Output the [X, Y] coordinate of the center of the cell containing the given text.  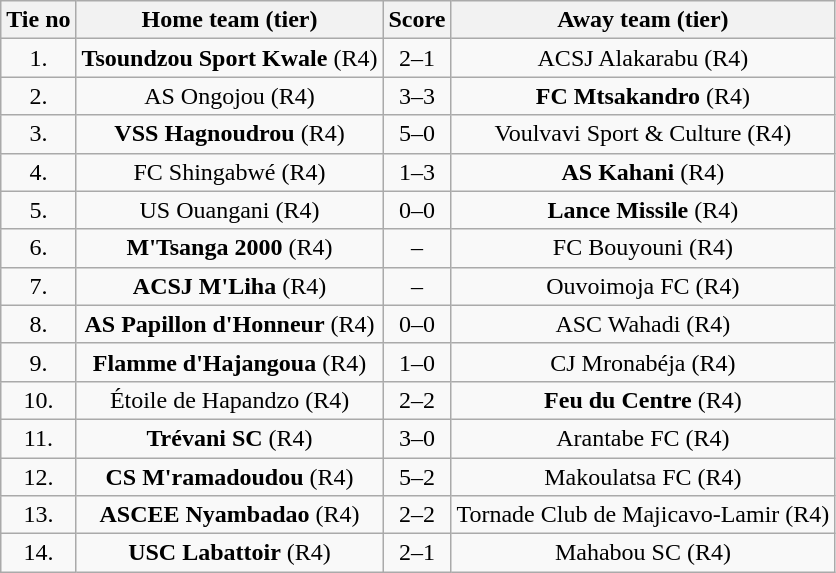
8. [38, 324]
FC Shingabwé (R4) [230, 172]
CJ Mronabéja (R4) [643, 362]
7. [38, 286]
Voulvavi Sport & Culture (R4) [643, 134]
1–3 [417, 172]
3–0 [417, 438]
Trévani SC (R4) [230, 438]
Tie no [38, 20]
12. [38, 477]
Lance Missile (R4) [643, 210]
Away team (tier) [643, 20]
1. [38, 58]
Mahabou SC (R4) [643, 553]
ASCEE Nyambadao (R4) [230, 515]
5–2 [417, 477]
Étoile de Hapandzo (R4) [230, 400]
ACSJ M'Liha (R4) [230, 286]
Home team (tier) [230, 20]
3. [38, 134]
M'Tsanga 2000 (R4) [230, 248]
Makoulatsa FC (R4) [643, 477]
13. [38, 515]
11. [38, 438]
2. [38, 96]
Score [417, 20]
ACSJ Alakarabu (R4) [643, 58]
3–3 [417, 96]
AS Ongojou (R4) [230, 96]
Arantabe FC (R4) [643, 438]
5–0 [417, 134]
FC Bouyouni (R4) [643, 248]
Tornade Club de Majicavo-Lamir (R4) [643, 515]
4. [38, 172]
10. [38, 400]
9. [38, 362]
FC Mtsakandro (R4) [643, 96]
VSS Hagnoudrou (R4) [230, 134]
1–0 [417, 362]
ASC Wahadi (R4) [643, 324]
USC Labattoir (R4) [230, 553]
14. [38, 553]
6. [38, 248]
Feu du Centre (R4) [643, 400]
Ouvoimoja FC (R4) [643, 286]
Tsoundzou Sport Kwale (R4) [230, 58]
AS Kahani (R4) [643, 172]
AS Papillon d'Honneur (R4) [230, 324]
5. [38, 210]
CS M'ramadoudou (R4) [230, 477]
Flamme d'Hajangoua (R4) [230, 362]
US Ouangani (R4) [230, 210]
